Extract the (x, y) coordinate from the center of the cell holding the provided text.  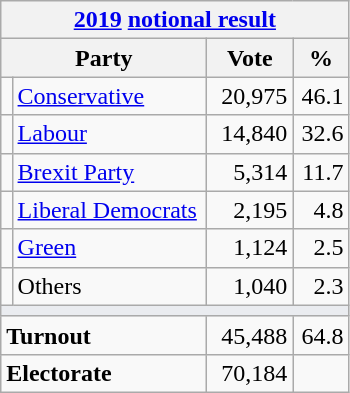
Vote (250, 58)
20,975 (250, 96)
1,124 (250, 248)
Conservative (110, 96)
Turnout (104, 335)
64.8 (321, 335)
70,184 (250, 373)
5,314 (250, 172)
2,195 (250, 210)
Others (110, 286)
Liberal Democrats (110, 210)
1,040 (250, 286)
% (321, 58)
Brexit Party (110, 172)
11.7 (321, 172)
Green (110, 248)
32.6 (321, 134)
45,488 (250, 335)
14,840 (250, 134)
Party (104, 58)
4.8 (321, 210)
Electorate (104, 373)
46.1 (321, 96)
Labour (110, 134)
2.5 (321, 248)
2019 notional result (175, 20)
2.3 (321, 286)
